Extract the (X, Y) coordinate from the center of the cell holding the provided text.  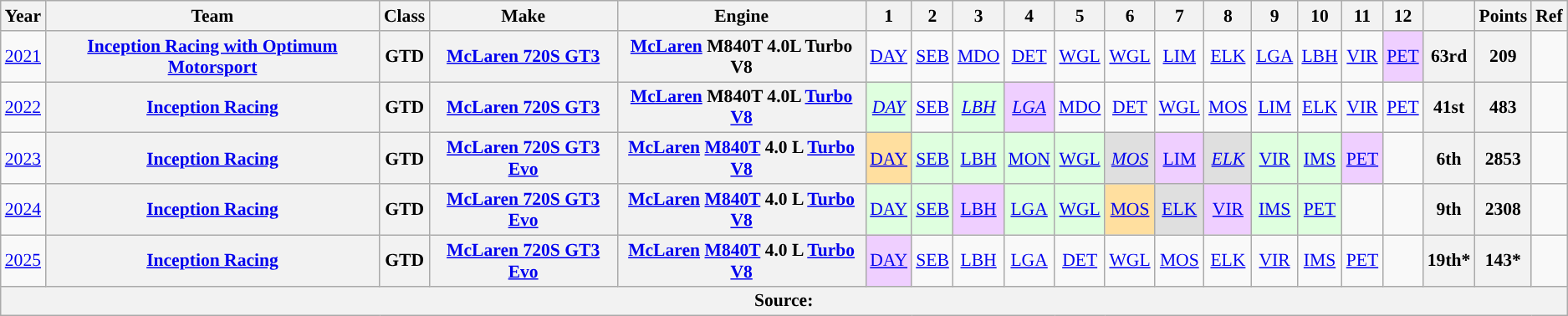
6th (1449, 159)
MON (1029, 159)
7 (1179, 16)
4 (1029, 16)
6 (1129, 16)
8 (1228, 16)
2 (932, 16)
143* (1503, 261)
Team (212, 16)
483 (1503, 107)
11 (1363, 16)
2308 (1503, 209)
10 (1320, 16)
2022 (23, 107)
1 (888, 16)
19th* (1449, 261)
2853 (1503, 159)
9th (1449, 209)
Source: (784, 301)
209 (1503, 57)
Engine (741, 16)
63rd (1449, 57)
2024 (23, 209)
2021 (23, 57)
Ref (1549, 16)
2023 (23, 159)
41st (1449, 107)
Inception Racing with Optimum Motorsport (212, 57)
3 (978, 16)
Points (1503, 16)
2025 (23, 261)
Make (524, 16)
Class (405, 16)
Year (23, 16)
9 (1274, 16)
5 (1080, 16)
12 (1403, 16)
